Locate the cell with the specified text and output its [X, Y] center coordinate. 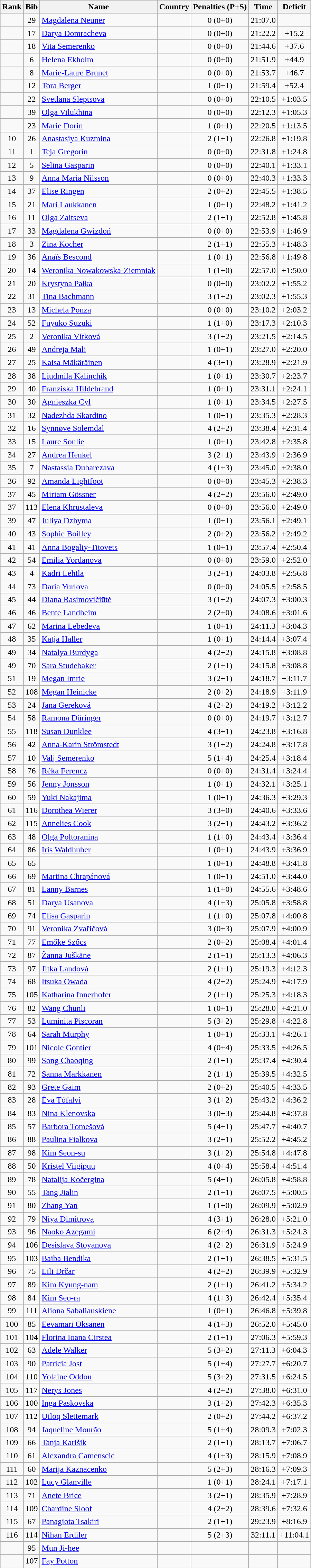
8 [32, 73]
+7:02.3 [294, 1430]
Kim Kyung-nam [98, 1285]
22:20.5 [263, 125]
Baiba Bendika [98, 1258]
+2:24.1 [294, 389]
+3:58.8 [294, 903]
+2:52.0 [294, 560]
24:43.2 [263, 824]
Marie Dorin [98, 125]
23:57.4 [263, 547]
24:40.6 [263, 810]
+3:36.4 [294, 837]
24:43.9 [263, 850]
25:29.8 [263, 1021]
+3:17.8 [294, 744]
+5:32.9 [294, 1271]
6 [32, 60]
Sara Studebaker [98, 665]
Lanny Barnes [98, 889]
Annelies Cook [98, 824]
+1:45.8 [294, 218]
Tina Bachmann [98, 297]
+6:31.0 [294, 1390]
25:40.5 [263, 1087]
Dorothea Wierer [98, 810]
+5:00.5 [294, 1192]
Andreja Mali [98, 349]
22:55.3 [263, 244]
24:23.8 [263, 731]
+2:36.9 [294, 455]
Jenny Jonsson [98, 784]
Adele Walker [98, 1350]
Diana Rasimovičiūtė [98, 600]
Agnieszka Cyl [98, 402]
Bente Landheim [98, 613]
Jana Gereková [98, 705]
Katja Haller [98, 639]
+6:37.2 [294, 1416]
Bib [32, 7]
Vita Semerenko [98, 46]
25:08.4 [263, 942]
Anna-Karin Strömstedt [98, 744]
3 [32, 244]
Sophie Boilley [98, 534]
Liudmila Kalinchik [98, 375]
+4:36.2 [294, 1100]
26:39.9 [263, 1271]
Svetlana Sleptsova [98, 99]
+5:59.3 [294, 1337]
Tang Jialin [98, 1192]
+2:27.5 [294, 402]
Olga Poltoranina [98, 837]
Iris Waldhuber [98, 850]
23:43.9 [263, 455]
Fay Potton [98, 1561]
+2:10.3 [294, 323]
Emilia Yordanova [98, 560]
Country [174, 7]
Elisa Gasparin [98, 916]
23:35.3 [263, 415]
Nadezhda Skardino [98, 415]
23:31.1 [263, 389]
25:52.2 [263, 1140]
23:56.1 [263, 520]
23:45.0 [263, 468]
27:44.2 [263, 1416]
25:28.0 [263, 1008]
+5:45.0 [294, 1324]
22:52.8 [263, 218]
+2:03.2 [294, 310]
+5:34.2 [294, 1285]
Natalija Kočergina [98, 1179]
+7:09.3 [294, 1469]
+3:07.4 [294, 639]
2 [32, 336]
+52.4 [294, 86]
25:05.8 [263, 903]
23:42.8 [263, 442]
28:16.3 [263, 1469]
26:46.8 [263, 1311]
Marie-Laure Brunet [98, 73]
Zhang Yan [98, 1205]
Darya Domracheva [98, 33]
+4:06.3 [294, 955]
24:48.8 [263, 863]
Time [263, 7]
27:31.5 [263, 1377]
+3:12.2 [294, 705]
+3:04.3 [294, 626]
Patricia Jost [98, 1363]
23:38.4 [263, 428]
24:25.4 [263, 758]
22:40.3 [263, 178]
Panagiota Tsakiri [98, 1522]
25:24.9 [263, 981]
Nastassia Dubarezava [98, 468]
5 [32, 165]
+11:04.1 [294, 1535]
28:09.3 [263, 1430]
22:12.3 [263, 112]
Magdalena Neuner [98, 20]
26:41.2 [263, 1285]
+4:00.8 [294, 916]
+4:45.2 [294, 1140]
29:23.9 [263, 1522]
25:33.5 [263, 1048]
25:47.7 [263, 1126]
Daria Yurlova [98, 587]
+5:35.4 [294, 1298]
23:10.2 [263, 310]
Veronika Vítková [98, 336]
+8:16.9 [294, 1522]
27:11.3 [263, 1350]
23:02.3 [263, 297]
+6:20.7 [294, 1363]
Song Chaoqing [98, 1061]
+3:41.8 [294, 863]
24:11.3 [263, 626]
Magdalena Gwizdoń [98, 231]
+1:46.9 [294, 231]
+3:29.3 [294, 797]
+1:13.5 [294, 125]
25:19.3 [263, 968]
25:13.3 [263, 955]
+4:12.3 [294, 968]
+4:33.5 [294, 1087]
+4:18.3 [294, 995]
26:52.0 [263, 1324]
+3:36.2 [294, 824]
+2:38.0 [294, 468]
Helena Ekholm [98, 60]
+1:33.3 [294, 178]
+2:49.1 [294, 520]
Anete Brice [98, 1495]
Miriam Gössner [98, 494]
+1:55.3 [294, 297]
Ramona Düringer [98, 718]
+2:58.5 [294, 587]
+7:17.1 [294, 1482]
Yuki Nakajima [98, 797]
24:36.3 [263, 797]
Rank [12, 7]
Niya Dimitrova [98, 1218]
7 [32, 468]
23:02.2 [263, 283]
+5:24.3 [294, 1232]
Tanja Karišik [98, 1443]
+7:32.6 [294, 1508]
Anna Maria Nilsson [98, 178]
Sarah Murphy [98, 1034]
24:05.5 [263, 587]
22:26.8 [263, 138]
+6:35.3 [294, 1403]
22:48.2 [263, 205]
Krystyna Pałka [98, 283]
+4:01.4 [294, 942]
27:42.3 [263, 1403]
28:24.1 [263, 1482]
Natalya Burdyga [98, 652]
Kristel Viigipuu [98, 1166]
+3:44.0 [294, 876]
Teja Gregorin [98, 152]
24:31.4 [263, 771]
+2:28.3 [294, 415]
Réka Ferencz [98, 771]
Kadri Lehtla [98, 573]
21:07.0 [263, 20]
Paulina Fialkova [98, 1140]
24:19.7 [263, 718]
+3:33.6 [294, 810]
Kim Seon-su [98, 1153]
118 [32, 731]
+5:31.5 [294, 1258]
Susan Dunklee [98, 731]
25:07.9 [263, 929]
38 [32, 375]
Megan Imrie [98, 679]
+1:33.1 [294, 165]
+3:36.9 [294, 850]
23:27.0 [263, 349]
+3:00.3 [294, 600]
Sanna Markkanen [98, 1074]
+4:37.8 [294, 1113]
+4:32.5 [294, 1074]
+4:30.4 [294, 1061]
+1:50.0 [294, 270]
24:43.4 [263, 837]
+1:48.3 [294, 244]
23:56.2 [263, 534]
Nicole Gontier [98, 1048]
24:08.6 [263, 613]
Olga Vilukhina [98, 112]
Darya Usanova [98, 903]
Selina Gasparin [98, 165]
Nihan Erdiler [98, 1535]
32:11.1 [263, 1535]
Aliona Sabaliauskiene [98, 1311]
26:31.9 [263, 1245]
22:45.5 [263, 191]
+4:58.8 [294, 1179]
+2:20.0 [294, 349]
Florina Ioana Cirstea [98, 1337]
Amanda Lightfoot [98, 481]
+3:48.6 [294, 889]
+7:08.9 [294, 1456]
+2:23.7 [294, 375]
21:22.2 [263, 33]
9 [32, 178]
Desislava Stoyanova [98, 1245]
24:19.2 [263, 705]
Jaqueline Mourão [98, 1430]
+4:26.5 [294, 1048]
27:27.7 [263, 1363]
+46.7 [294, 73]
+2:56.8 [294, 573]
+2:38.3 [294, 481]
22:10.5 [263, 99]
Mun Ji-hee [98, 1548]
Jitka Landová [98, 968]
Andrea Henkel [98, 455]
3 (3+0) [220, 810]
+5:24.9 [294, 1245]
Weronika Nowakowska-Ziemniak [98, 270]
Deficit [294, 7]
Martina Chrapánová [98, 876]
24:24.8 [263, 744]
+4:00.9 [294, 929]
Zina Kocher [98, 244]
Itsuka Owada [98, 981]
Barbora Tomešová [98, 1126]
28:35.9 [263, 1495]
Lili Drčar [98, 1271]
Laure Soulie [98, 442]
+44.9 [294, 60]
+3:11.7 [294, 679]
25:07.8 [263, 916]
+6:24.5 [294, 1377]
25:44.8 [263, 1113]
+1:49.8 [294, 257]
Yolaine Oddou [98, 1377]
Luminita Piscoran [98, 1021]
+3:18.4 [294, 758]
+1:38.5 [294, 191]
26:09.9 [263, 1205]
+5:21.0 [294, 1218]
Nina Klenovska [98, 1113]
Name [98, 7]
117 [32, 1390]
25:58.4 [263, 1166]
25:37.4 [263, 1061]
27:06.3 [263, 1337]
+5:39.8 [294, 1311]
Emőke Szőcs [98, 942]
Marija Kaznacenko [98, 1469]
Veronika Zvařičová [98, 929]
22:40.1 [263, 165]
+1:03.5 [294, 99]
+3:11.9 [294, 692]
+6:04.3 [294, 1350]
+1:19.8 [294, 138]
Franziska Hildebrand [98, 389]
23:21.5 [263, 336]
26:38.5 [263, 1258]
23:17.3 [263, 323]
24:32.1 [263, 784]
+3:24.4 [294, 771]
26:31.3 [263, 1232]
50 [32, 1166]
+4:26.1 [294, 1034]
25:25.3 [263, 995]
26:05.8 [263, 1179]
25:43.2 [263, 1100]
4 [32, 573]
24:14.4 [263, 639]
23:28.9 [263, 362]
+3:12.7 [294, 718]
Žanna Juškāne [98, 955]
+2:50.4 [294, 547]
Éva Tófalvi [98, 1100]
+4:21.0 [294, 1008]
Eevamari Oksanen [98, 1324]
Anna Bogaliy-Titovets [98, 547]
Kim Seo-ra [98, 1298]
23:45.3 [263, 481]
Anaïs Bescond [98, 257]
+3:01.6 [294, 613]
24:18.7 [263, 679]
Michela Ponza [98, 310]
26:42.4 [263, 1298]
+1:55.2 [294, 283]
21:51.9 [263, 60]
Uiloq Slettemark [98, 1416]
+1:41.2 [294, 205]
6 (2+4) [220, 1232]
Elise Ringen [98, 191]
+7:06.7 [294, 1443]
Naoko Azegami [98, 1232]
26:07.5 [263, 1192]
22:57.0 [263, 270]
22:53.9 [263, 231]
25:39.5 [263, 1074]
+4:51.4 [294, 1166]
1 [32, 152]
+4:47.8 [294, 1153]
Olga Zaitseva [98, 218]
Kaisa Mäkäräinen [98, 362]
+37.6 [294, 46]
25:33.1 [263, 1034]
+3:25.1 [294, 784]
2 (2+0) [220, 613]
24:18.9 [263, 692]
22:56.8 [263, 257]
Elena Khrustaleva [98, 507]
Lucy Glanville [98, 1482]
21:59.4 [263, 86]
22:31.8 [263, 152]
+4:22.8 [294, 1021]
Wang Chunli [98, 1008]
+4:40.7 [294, 1126]
+2:35.8 [294, 442]
21:53.7 [263, 73]
Fuyuko Suzuki [98, 323]
Juliya Dzhyma [98, 520]
24:55.6 [263, 889]
+7:28.9 [294, 1495]
+2:14.5 [294, 336]
28:13.7 [263, 1443]
+1:05.3 [294, 112]
Alexandra Camenscic [98, 1456]
+2:31.4 [294, 428]
Katharina Innerhofer [98, 995]
Tora Berger [98, 86]
23:59.0 [263, 560]
Mari Laukkanen [98, 205]
27:38.0 [263, 1390]
24:07.3 [263, 600]
23:30.7 [263, 375]
Valj Semerenko [98, 758]
25:54.8 [263, 1153]
Megan Heinicke [98, 692]
Synnøve Solemdal [98, 428]
24:03.8 [263, 573]
23:34.5 [263, 402]
+5:02.9 [294, 1205]
Inga Paskovska [98, 1403]
Nerys Jones [98, 1390]
Marina Lebedeva [98, 626]
28:15.9 [263, 1456]
21:44.6 [263, 46]
Chardine Sloof [98, 1508]
+2:49.2 [294, 534]
Anastasiya Kuzmina [98, 138]
Grete Gaim [98, 1087]
26:28.0 [263, 1218]
+15.2 [294, 33]
+2:21.9 [294, 362]
Penalties (P+S) [220, 7]
+3:16.8 [294, 731]
+1:24.8 [294, 152]
+4:17.9 [294, 981]
24:51.0 [263, 876]
28:39.6 [263, 1508]
